Scan for the cell matching the given text and deliver its (x, y) coordinate at center. 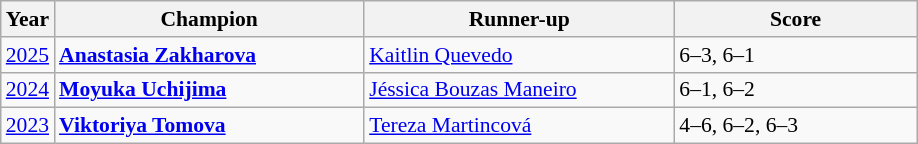
Viktoriya Tomova (209, 126)
Year (28, 19)
6–3, 6–1 (796, 55)
4–6, 6–2, 6–3 (796, 126)
Runner-up (519, 19)
6–1, 6–2 (796, 90)
2025 (28, 55)
Champion (209, 19)
Jéssica Bouzas Maneiro (519, 90)
Moyuka Uchijima (209, 90)
Tereza Martincová (519, 126)
Kaitlin Quevedo (519, 55)
Anastasia Zakharova (209, 55)
2024 (28, 90)
Score (796, 19)
2023 (28, 126)
